Locate the cell with the specified text and output its (X, Y) center coordinate. 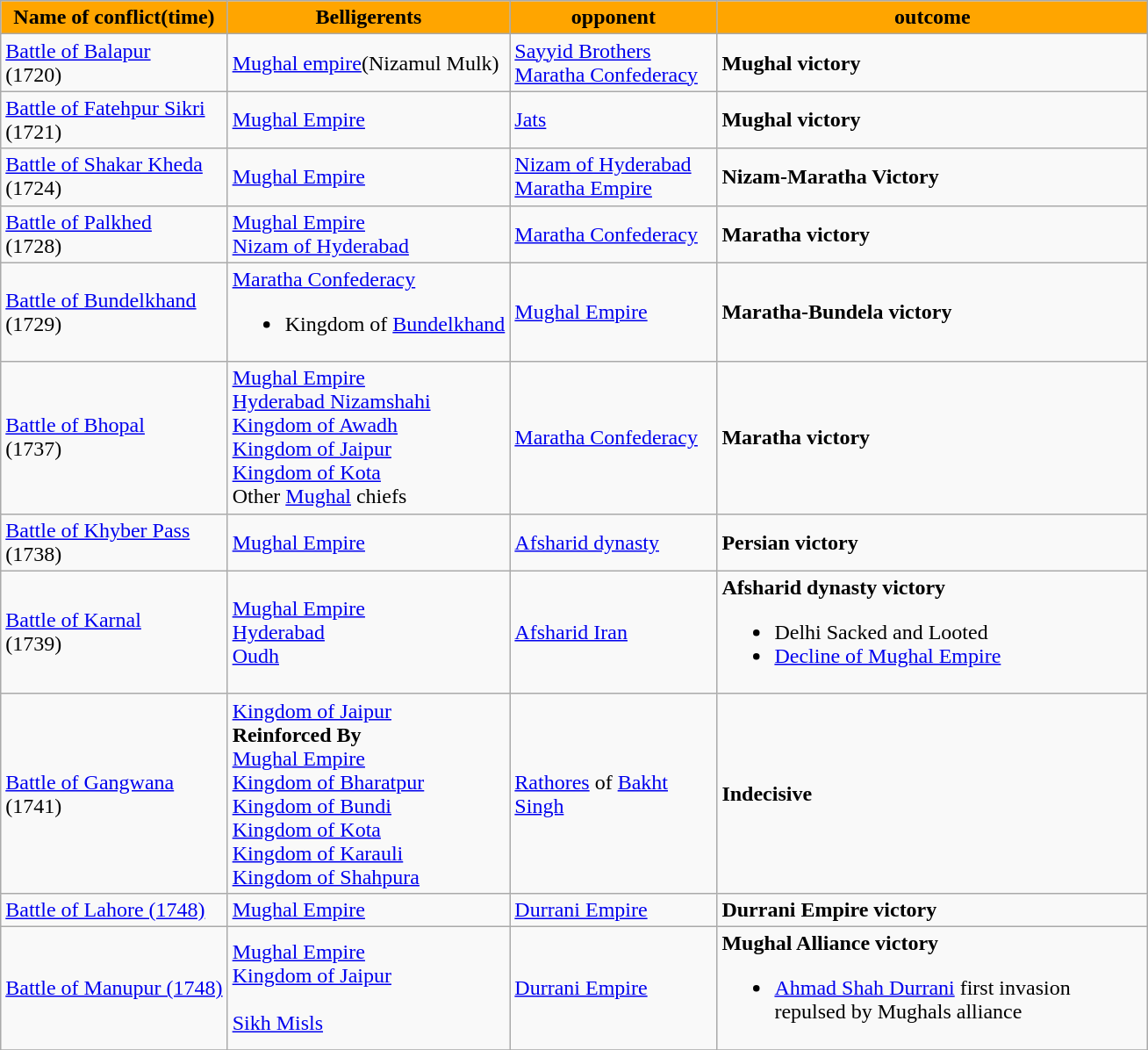
Mughal Empire Hyderabad Nizamshahi Kingdom of Awadh Kingdom of Jaipur Kingdom of KotaOther Mughal chiefs (369, 437)
Nizam of Hyderabad Maratha Empire (613, 177)
Battle of Balapur(1720) (114, 63)
Nizam-Maratha Victory (932, 177)
Battle of Lahore (1748) (114, 910)
Afsharid Iran (613, 632)
Mughal Alliance victoryAhmad Shah Durrani first invasion repulsed by Mughals alliance (932, 988)
Mughal Empire Hyderabad Oudh (369, 632)
Durrani Empire victory (932, 910)
Battle of Shakar Kheda(1724) (114, 177)
Battle of Bhopal(1737) (114, 437)
Afsharid dynasty victoryDelhi Sacked and LootedDecline of Mughal Empire (932, 632)
Afsharid dynasty (613, 543)
Battle of Khyber Pass(1738) (114, 543)
Battle of Fatehpur Sikri(1721) (114, 119)
Battle of Karnal(1739) (114, 632)
Jats (613, 119)
opponent (613, 18)
outcome (932, 18)
Mughal empire(Nizamul Mulk) (369, 63)
Sayyid Brothers Maratha Confederacy (613, 63)
Maratha ConfederacyKingdom of Bundelkhand (369, 313)
Belligerents (369, 18)
Mughal Empire Kingdom of Jaipur Sikh Misls (369, 988)
Indecisive (932, 794)
Maratha-Bundela victory (932, 313)
Battle of Manupur (1748) (114, 988)
Rathores of Bakht Singh (613, 794)
Battle of Palkhed(1728) (114, 234)
Name of conflict(time) (114, 18)
Battle of Bundelkhand(1729) (114, 313)
Persian victory (932, 543)
Kingdom of JaipurReinforced By Mughal Empire Kingdom of Bharatpur Kingdom of Bundi Kingdom of Kota Kingdom of Karauli Kingdom of Shahpura (369, 794)
Mughal Empire Nizam of Hyderabad (369, 234)
Battle of Gangwana(1741) (114, 794)
